Identify which cell holds the provided text, then report its (x, y) central coordinate. 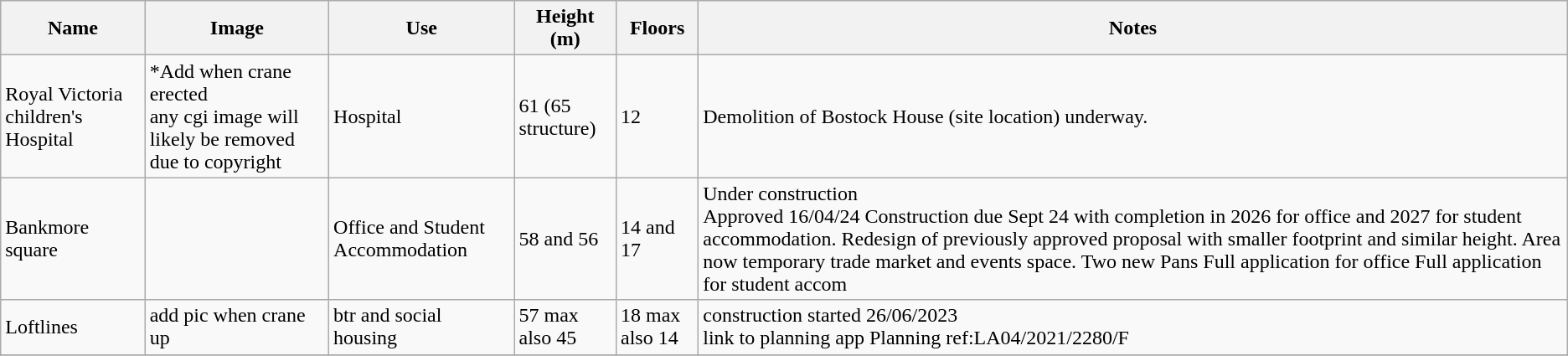
61 (65 structure) (565, 116)
Height (m) (565, 28)
btr and social housing (422, 327)
Hospital (422, 116)
12 (657, 116)
Office and Student Accommodation (422, 239)
Bankmore square (73, 239)
Demolition of Bostock House (site location) underway. (1133, 116)
Use (422, 28)
Image (236, 28)
add pic when crane up (236, 327)
Floors (657, 28)
Name (73, 28)
57 max also 45 (565, 327)
18 max also 14 (657, 327)
Notes (1133, 28)
*Add when crane erectedany cgi image will likely be removed due to copyright (236, 116)
Loftlines (73, 327)
14 and 17 (657, 239)
Royal Victoria children's Hospital (73, 116)
construction started 26/06/2023link to planning app Planning ref:LA04/2021/2280/F (1133, 327)
58 and 56 (565, 239)
